Capture the cell that displays the provided text and extract its [x, y] central coordinate. 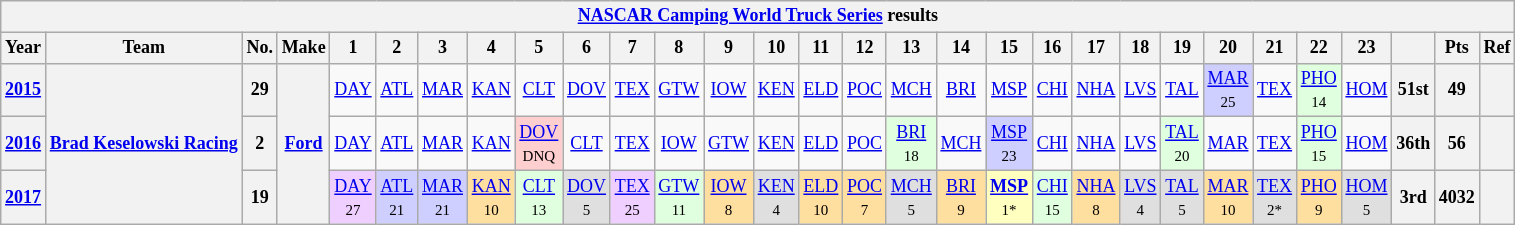
MSP23 [1010, 144]
ELD10 [821, 197]
BRI18 [911, 144]
17 [1096, 48]
DOV [587, 90]
MSP1* [1010, 197]
TAL [1182, 90]
3rd [1414, 197]
NASCAR Camping World Truck Series results [758, 16]
Ref [1497, 48]
MAR21 [443, 197]
4 [491, 48]
20 [1228, 48]
10 [776, 48]
11 [821, 48]
12 [865, 48]
PHO15 [1318, 144]
15 [1010, 48]
2015 [24, 90]
14 [961, 48]
2016 [24, 144]
PHO9 [1318, 197]
PHO14 [1318, 90]
TAL20 [1182, 144]
51st [1414, 90]
CHI15 [1052, 197]
Brad Keselowski Racing [144, 144]
MAR10 [1228, 197]
29 [260, 90]
4032 [1456, 197]
TEX25 [632, 197]
TEX2* [1275, 197]
DAY27 [353, 197]
36th [1414, 144]
Year [24, 48]
49 [1456, 90]
MAR25 [1228, 90]
8 [679, 48]
13 [911, 48]
21 [1275, 48]
BRI [961, 90]
56 [1456, 144]
6 [587, 48]
Ford [304, 144]
DOV5 [587, 197]
MCH5 [911, 197]
DOVDNQ [539, 144]
IOW8 [729, 197]
5 [539, 48]
MSP [1010, 90]
2017 [24, 197]
Pts [1456, 48]
1 [353, 48]
NHA8 [1096, 197]
3 [443, 48]
KAN10 [491, 197]
TAL5 [1182, 197]
KEN4 [776, 197]
ATL21 [397, 197]
Make [304, 48]
16 [1052, 48]
POC7 [865, 197]
CLT13 [539, 197]
Team [144, 48]
HOM5 [1366, 197]
7 [632, 48]
18 [1140, 48]
22 [1318, 48]
23 [1366, 48]
BRI9 [961, 197]
LVS4 [1140, 197]
GTW11 [679, 197]
No. [260, 48]
9 [729, 48]
